Determine the [X, Y] coordinate at the center of the cell enclosing the given text.  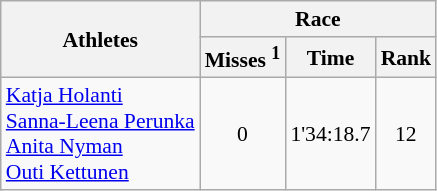
Katja HolantiSanna-Leena PerunkaAnita NymanOuti Kettunen [100, 134]
0 [243, 134]
Misses 1 [243, 58]
1'34:18.7 [330, 134]
Athletes [100, 40]
Race [318, 19]
12 [406, 134]
Time [330, 58]
Rank [406, 58]
